Return the [X, Y] coordinate for the center point of the cell that contains the specified text.  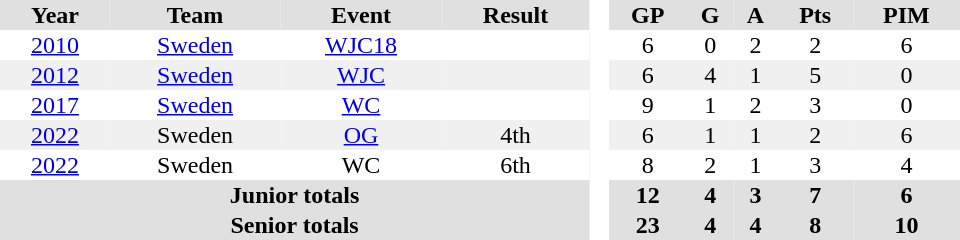
Pts [814, 15]
2012 [55, 75]
Junior totals [294, 195]
Year [55, 15]
WJC18 [361, 45]
GP [648, 15]
23 [648, 225]
Team [195, 15]
WJC [361, 75]
Event [361, 15]
2010 [55, 45]
PIM [906, 15]
OG [361, 135]
Result [516, 15]
Senior totals [294, 225]
9 [648, 105]
12 [648, 195]
A [756, 15]
10 [906, 225]
7 [814, 195]
5 [814, 75]
6th [516, 165]
4th [516, 135]
G [710, 15]
2017 [55, 105]
